From the cell containing the given text, extract its center point as (x, y) coordinate. 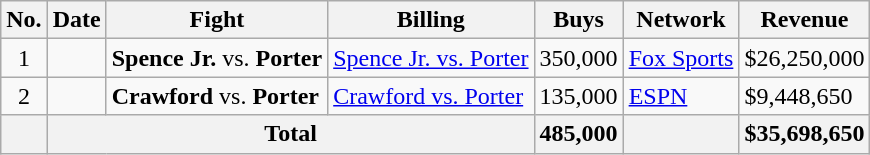
Billing (431, 20)
Fox Sports (681, 58)
Date (76, 20)
2 (24, 96)
350,000 (578, 58)
Fight (216, 20)
135,000 (578, 96)
1 (24, 58)
$9,448,650 (804, 96)
No. (24, 20)
Buys (578, 20)
485,000 (578, 134)
Network (681, 20)
ESPN (681, 96)
$35,698,650 (804, 134)
Revenue (804, 20)
Total (290, 134)
$26,250,000 (804, 58)
